Search for the cell housing the specified text and yield its (x, y) center coordinate. 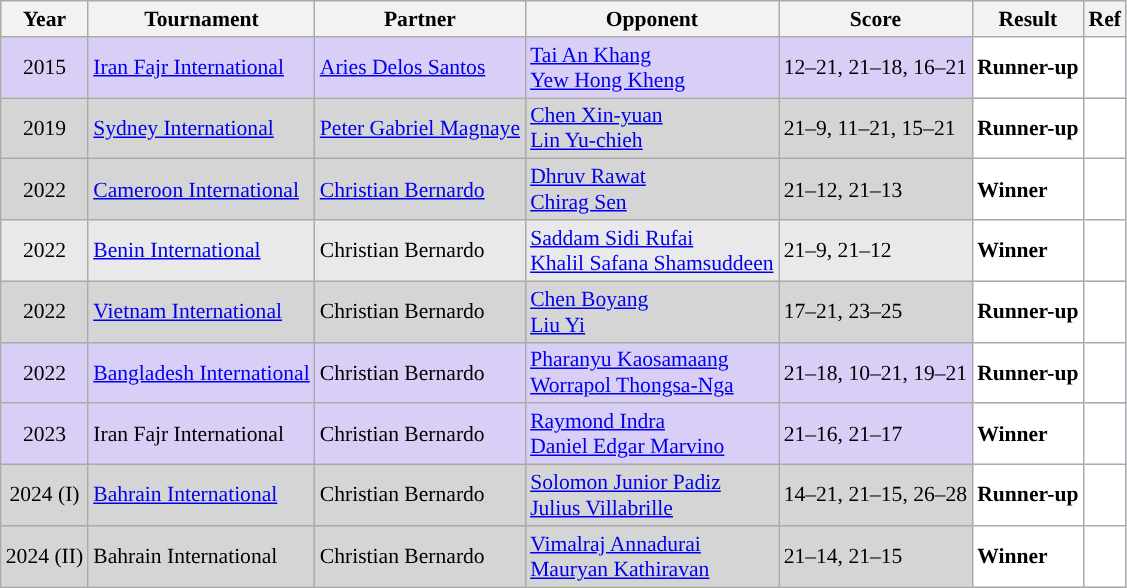
Score (876, 19)
Aries Delos Santos (420, 68)
2024 (II) (44, 556)
Vimalraj Annadurai Mauryan Kathiravan (652, 556)
Opponent (652, 19)
Benin International (202, 250)
Solomon Junior Padiz Julius Villabrille (652, 496)
Cameroon International (202, 190)
Saddam Sidi Rufai Khalil Safana Shamsuddeen (652, 250)
21–9, 21–12 (876, 250)
21–12, 21–13 (876, 190)
2015 (44, 68)
Partner (420, 19)
21–18, 10–21, 19–21 (876, 372)
Tai An Khang Yew Hong Kheng (652, 68)
Chen Boyang Liu Yi (652, 312)
21–9, 11–21, 15–21 (876, 128)
Chen Xin-yuan Lin Yu-chieh (652, 128)
Pharanyu Kaosamaang Worrapol Thongsa-Nga (652, 372)
12–21, 21–18, 16–21 (876, 68)
Peter Gabriel Magnaye (420, 128)
2023 (44, 434)
2024 (I) (44, 496)
Tournament (202, 19)
Sydney International (202, 128)
Vietnam International (202, 312)
14–21, 21–15, 26–28 (876, 496)
Raymond Indra Daniel Edgar Marvino (652, 434)
21–16, 21–17 (876, 434)
17–21, 23–25 (876, 312)
Bangladesh International (202, 372)
Year (44, 19)
Ref (1105, 19)
21–14, 21–15 (876, 556)
2019 (44, 128)
Result (1028, 19)
Dhruv Rawat Chirag Sen (652, 190)
